Provide the [x, y] coordinate of the cell's center where the given text is located.  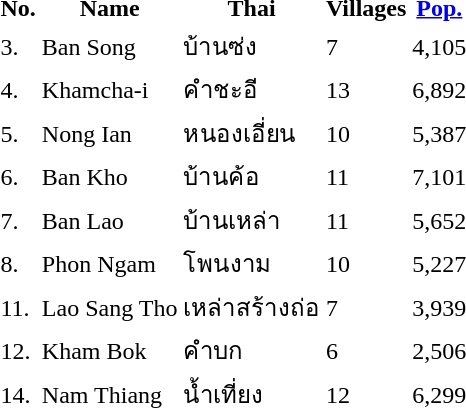
Ban Kho [110, 176]
เหล่าสร้างถ่อ [252, 307]
บ้านค้อ [252, 176]
คำบก [252, 350]
บ้านซ่ง [252, 46]
13 [366, 90]
Ban Song [110, 46]
โพนงาม [252, 264]
Kham Bok [110, 350]
บ้านเหล่า [252, 220]
Nong Ian [110, 133]
Khamcha-i [110, 90]
หนองเอี่ยน [252, 133]
Phon Ngam [110, 264]
Lao Sang Tho [110, 307]
คำชะอี [252, 90]
6 [366, 350]
Ban Lao [110, 220]
